Output the (X, Y) coordinate of the center of the cell containing the given text.  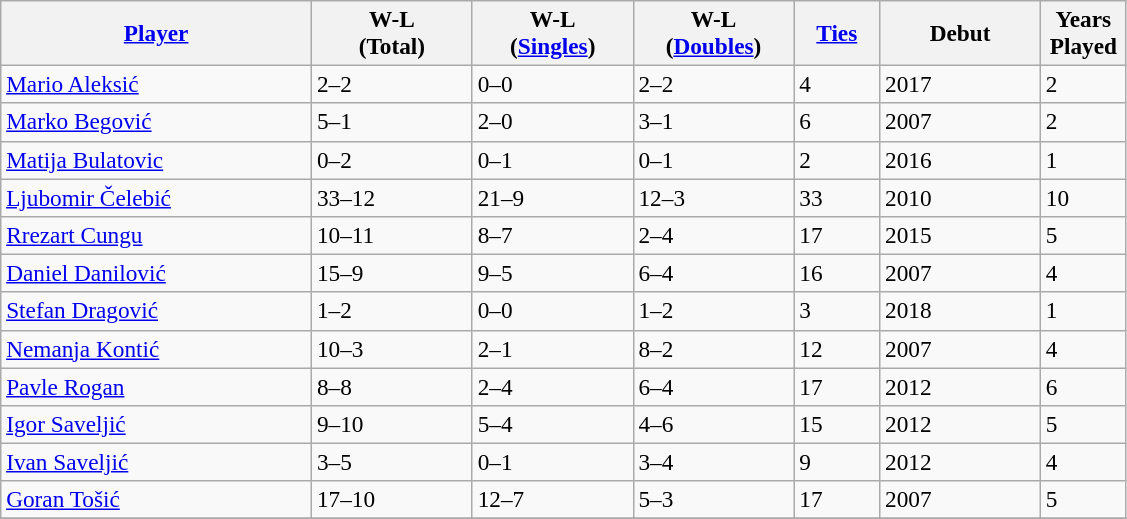
33–12 (392, 197)
W-L(Singles) (552, 32)
15–9 (392, 273)
4–6 (714, 424)
2–1 (552, 349)
2018 (960, 311)
10–11 (392, 235)
Marko Begović (156, 122)
8–7 (552, 235)
3 (837, 311)
Rrezart Cungu (156, 235)
Igor Saveljić (156, 424)
9–10 (392, 424)
Years Played (1083, 32)
Ljubomir Čelebić (156, 197)
8–2 (714, 349)
5–4 (552, 424)
10 (1083, 197)
Ivan Saveljić (156, 462)
9 (837, 462)
17–10 (392, 500)
W-L(Total) (392, 32)
2015 (960, 235)
Daniel Danilović (156, 273)
Debut (960, 32)
10–3 (392, 349)
15 (837, 424)
12–7 (552, 500)
12–3 (714, 197)
Ties (837, 32)
21–9 (552, 197)
Pavle Rogan (156, 386)
Nemanja Kontić (156, 349)
2016 (960, 160)
5–3 (714, 500)
2010 (960, 197)
12 (837, 349)
0–2 (392, 160)
Goran Tošić (156, 500)
16 (837, 273)
Stefan Dragović (156, 311)
W-L(Doubles) (714, 32)
Mario Aleksić (156, 84)
Matija Bulatovic (156, 160)
33 (837, 197)
Player (156, 32)
5–1 (392, 122)
3–1 (714, 122)
3–5 (392, 462)
2–0 (552, 122)
2017 (960, 84)
3–4 (714, 462)
9–5 (552, 273)
8–8 (392, 386)
